Return [x, y] of the center of cell containing provided text 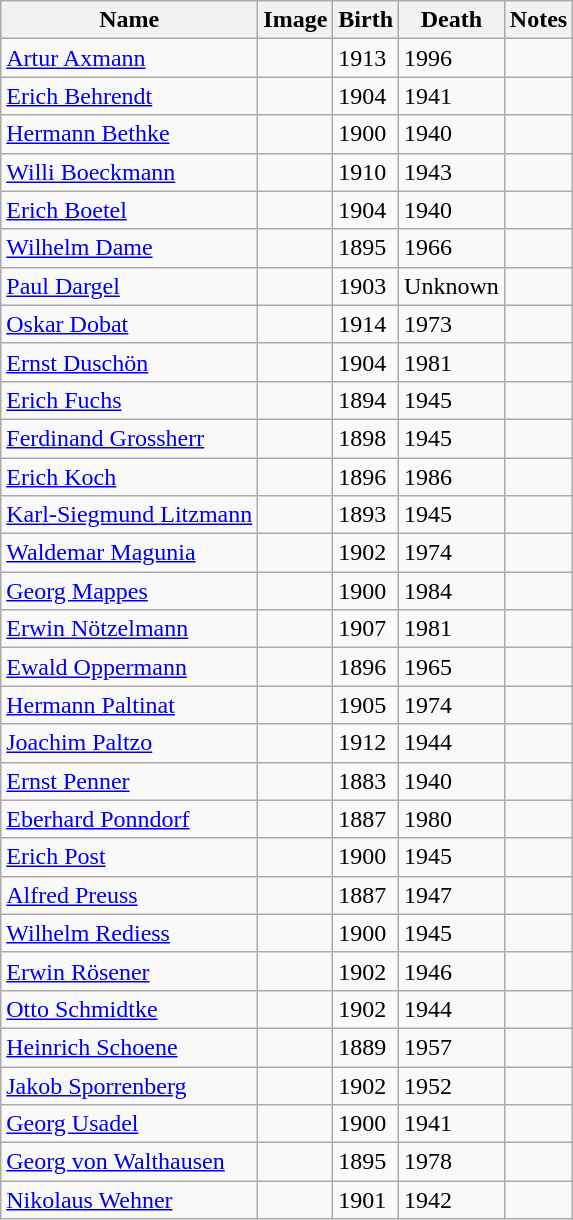
1898 [366, 438]
Nikolaus Wehner [130, 1200]
Unknown [452, 286]
1966 [452, 248]
1910 [366, 172]
Otto Schmidtke [130, 1009]
1973 [452, 324]
1965 [452, 667]
Alfred Preuss [130, 895]
Erich Fuchs [130, 400]
1986 [452, 477]
Erich Koch [130, 477]
Erwin Rösener [130, 971]
Willi Boeckmann [130, 172]
1980 [452, 819]
Erich Behrendt [130, 96]
Notes [538, 20]
Ewald Oppermann [130, 667]
Death [452, 20]
Jakob Sporrenberg [130, 1085]
1947 [452, 895]
Wilhelm Dame [130, 248]
Eberhard Ponndorf [130, 819]
1893 [366, 515]
1952 [452, 1085]
Joachim Paltzo [130, 743]
Wilhelm Rediess [130, 933]
1903 [366, 286]
1912 [366, 743]
Ernst Duschön [130, 362]
Name [130, 20]
1943 [452, 172]
1984 [452, 591]
1914 [366, 324]
Hermann Bethke [130, 134]
1942 [452, 1200]
Erwin Nötzelmann [130, 629]
1996 [452, 58]
Birth [366, 20]
Artur Axmann [130, 58]
1907 [366, 629]
Heinrich Schoene [130, 1047]
1913 [366, 58]
1957 [452, 1047]
Hermann Paltinat [130, 705]
Waldemar Magunia [130, 553]
1889 [366, 1047]
1883 [366, 781]
1901 [366, 1200]
Erich Post [130, 857]
1978 [452, 1162]
Ernst Penner [130, 781]
Karl-Siegmund Litzmann [130, 515]
1894 [366, 400]
Georg Usadel [130, 1124]
Paul Dargel [130, 286]
Georg von Walthausen [130, 1162]
Oskar Dobat [130, 324]
1946 [452, 971]
Georg Mappes [130, 591]
1905 [366, 705]
Image [296, 20]
Ferdinand Grossherr [130, 438]
Erich Boetel [130, 210]
